Identify which cell holds the provided text, then report its (x, y) central coordinate. 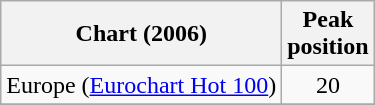
Europe (Eurochart Hot 100) (142, 85)
Peakposition (328, 34)
20 (328, 85)
Chart (2006) (142, 34)
